Identify which cell holds the provided text, then report its (x, y) central coordinate. 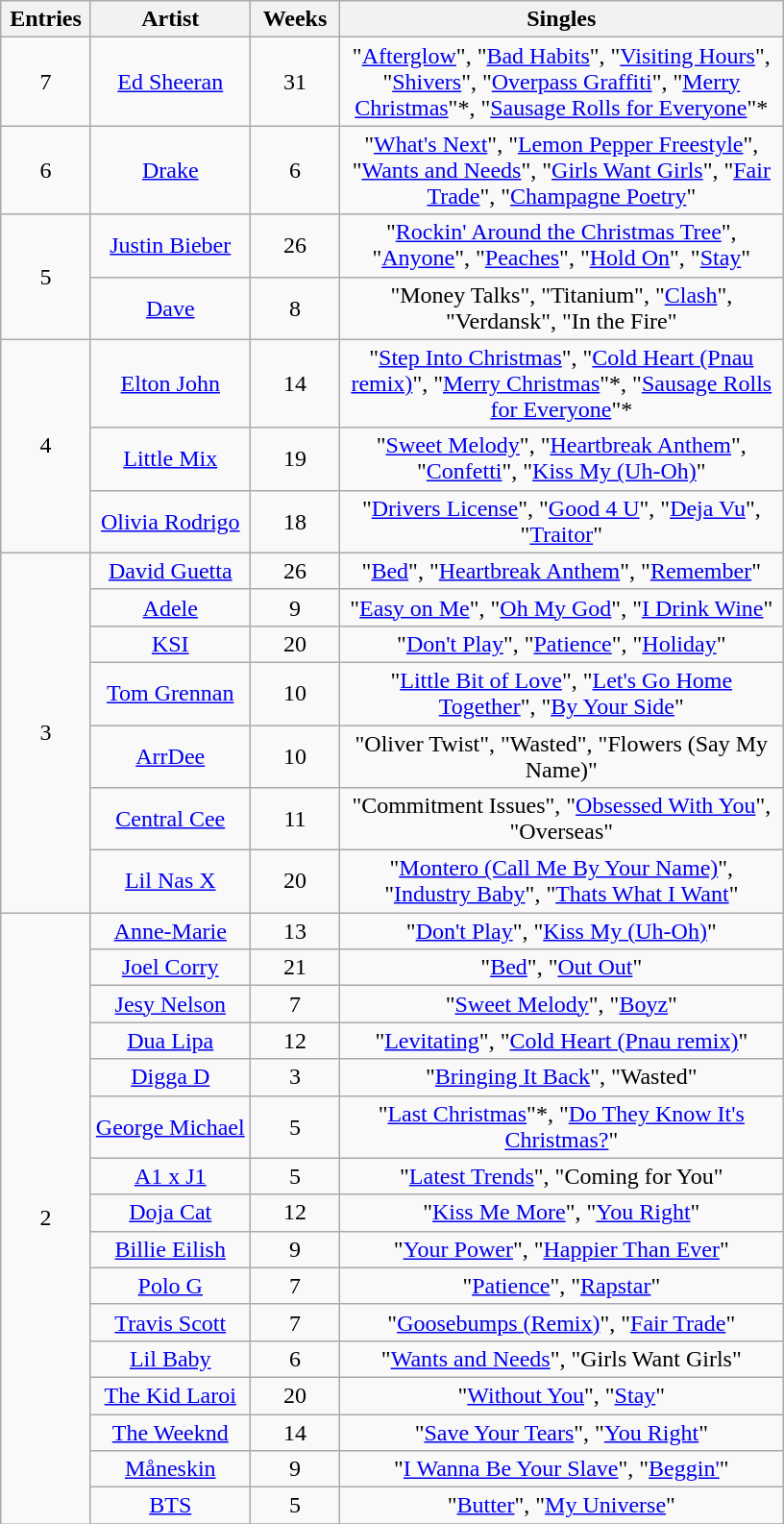
13 (295, 931)
Little Mix (170, 459)
Singles (561, 19)
"Bed", "Heartbreak Anthem", "Remember" (561, 571)
George Michael (170, 1126)
Olivia Rodrigo (170, 521)
"Oliver Twist", "Wasted", "Flowers (Say My Name)" (561, 755)
Tom Grennan (170, 694)
"Levitating", "Cold Heart (Pnau remix)" (561, 1041)
"Wants and Needs", "Girls Want Girls" (561, 1359)
"Little Bit of Love", "Let's Go Home Together", "By Your Side" (561, 694)
A1 x J1 (170, 1176)
Dave (170, 307)
Drake (170, 170)
"Step Into Christmas", "Cold Heart (Pnau remix)", "Merry Christmas"*, "Sausage Rolls for Everyone"* (561, 383)
Elton John (170, 383)
8 (295, 307)
"Butter", "My Universe" (561, 1506)
Måneskin (170, 1469)
21 (295, 968)
"Bringing It Back", "Wasted" (561, 1077)
19 (295, 459)
Lil Baby (170, 1359)
"Montero (Call Me By Your Name)", "Industry Baby", "Thats What I Want" (561, 882)
"Drivers License", "Good 4 U", "Deja Vu", "Traitor" (561, 521)
2 (46, 1218)
Polo G (170, 1286)
ArrDee (170, 755)
"Without You", "Stay" (561, 1395)
Entries (46, 19)
"Sweet Melody", "Boyz" (561, 1004)
"Don't Play", "Kiss My (Uh-Oh)" (561, 931)
"Commitment Issues", "Obsessed With You", "Overseas" (561, 819)
The Kid Laroi (170, 1395)
"Goosebumps (Remix)", "Fair Trade" (561, 1322)
31 (295, 82)
Digga D (170, 1077)
Lil Nas X (170, 882)
"Bed", "Out Out" (561, 968)
BTS (170, 1506)
"Don't Play", "Patience", "Holiday" (561, 644)
Justin Bieber (170, 246)
Joel Corry (170, 968)
Jesy Nelson (170, 1004)
"What's Next", "Lemon Pepper Freestyle", "Wants and Needs", "Girls Want Girls", "Fair Trade", "Champagne Poetry" (561, 170)
Billie Eilish (170, 1249)
"Kiss Me More", "You Right" (561, 1213)
"Sweet Melody", "Heartbreak Anthem", "Confetti", "Kiss My (Uh-Oh)" (561, 459)
Weeks (295, 19)
Travis Scott (170, 1322)
"I Wanna Be Your Slave", "Beggin'" (561, 1469)
"Patience", "Rapstar" (561, 1286)
The Weeknd (170, 1433)
Artist (170, 19)
11 (295, 819)
"Easy on Me", "Oh My God", "I Drink Wine" (561, 607)
18 (295, 521)
"Last Christmas"*, "Do They Know It's Christmas?" (561, 1126)
4 (46, 446)
"Afterglow", "Bad Habits", "Visiting Hours", "Shivers", "Overpass Graffiti", "Merry Christmas"*, "Sausage Rolls for Everyone"* (561, 82)
"Latest Trends", "Coming for You" (561, 1176)
Adele (170, 607)
"Save Your Tears", "You Right" (561, 1433)
Doja Cat (170, 1213)
Ed Sheeran (170, 82)
KSI (170, 644)
David Guetta (170, 571)
Anne-Marie (170, 931)
"Rockin' Around the Christmas Tree", "Anyone", "Peaches", "Hold On", "Stay" (561, 246)
Dua Lipa (170, 1041)
Central Cee (170, 819)
"Your Power", "Happier Than Ever" (561, 1249)
"Money Talks", "Titanium", "Clash", "Verdansk", "In the Fire" (561, 307)
